Extract the [X, Y] coordinate from the center of the cell holding the provided text.  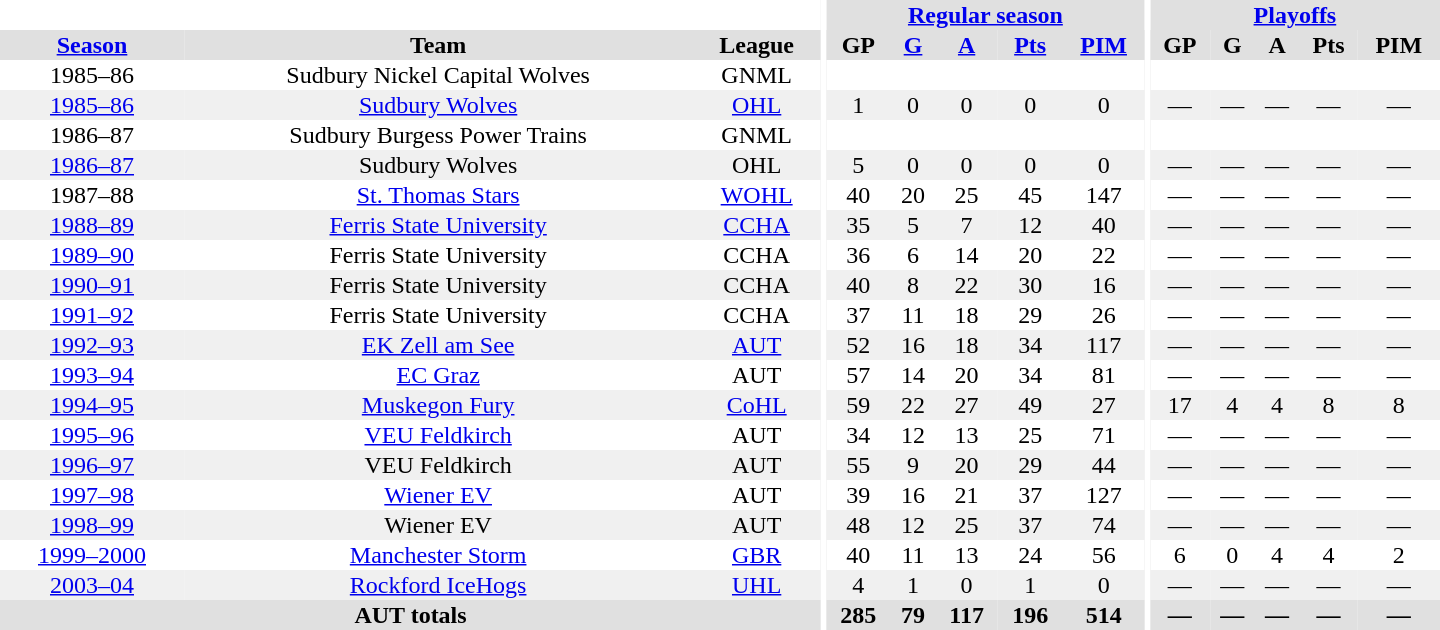
514 [1103, 615]
GBR [756, 555]
WOHL [756, 195]
49 [1030, 405]
Manchester Storm [438, 555]
39 [858, 495]
57 [858, 375]
1998–99 [92, 525]
1993–94 [92, 375]
CoHL [756, 405]
Regular season [986, 15]
56 [1103, 555]
52 [858, 345]
1994–95 [92, 405]
Playoffs [1295, 15]
17 [1180, 405]
EC Graz [438, 375]
44 [1103, 465]
24 [1030, 555]
Sudbury Burgess Power Trains [438, 135]
55 [858, 465]
48 [858, 525]
UHL [756, 585]
2 [1398, 555]
Muskegon Fury [438, 405]
79 [914, 615]
21 [966, 495]
81 [1103, 375]
35 [858, 225]
Sudbury Nickel Capital Wolves [438, 75]
St. Thomas Stars [438, 195]
147 [1103, 195]
1988–89 [92, 225]
Team [438, 45]
1987–88 [92, 195]
1997–98 [92, 495]
EK Zell am See [438, 345]
1999–2000 [92, 555]
59 [858, 405]
1996–97 [92, 465]
2003–04 [92, 585]
1990–91 [92, 285]
30 [1030, 285]
1995–96 [92, 435]
1989–90 [92, 255]
45 [1030, 195]
1991–92 [92, 315]
Rockford IceHogs [438, 585]
Season [92, 45]
36 [858, 255]
196 [1030, 615]
71 [1103, 435]
AUT totals [410, 615]
285 [858, 615]
26 [1103, 315]
League [756, 45]
127 [1103, 495]
9 [914, 465]
74 [1103, 525]
1992–93 [92, 345]
7 [966, 225]
